Return (X, Y) of the center of cell containing provided text 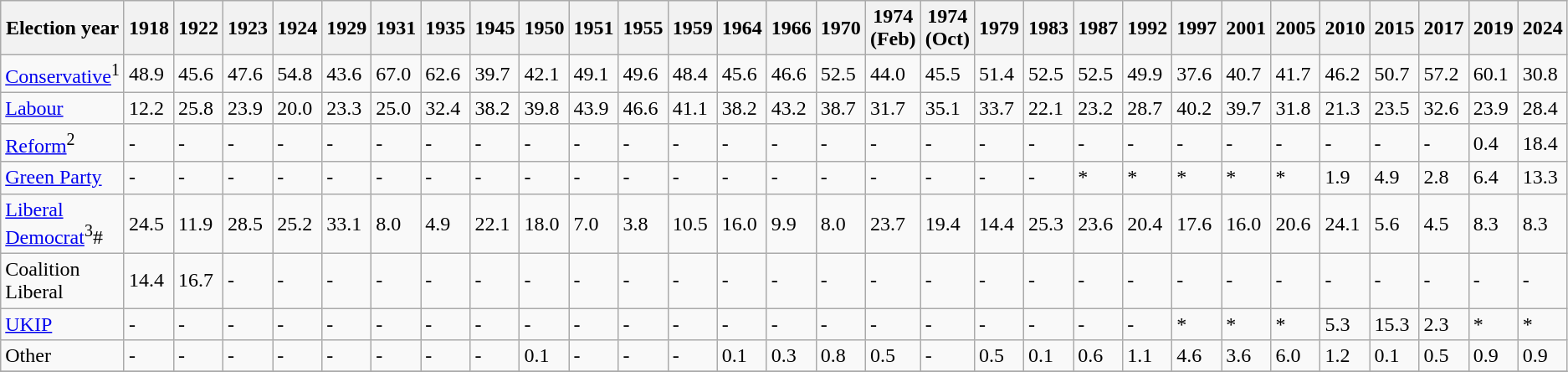
33.7 (999, 108)
67.0 (397, 74)
2019 (1493, 28)
0.3 (792, 356)
10.5 (693, 224)
2017 (1444, 28)
48.9 (149, 74)
Other (63, 356)
1992 (1148, 28)
30.8 (1543, 74)
21.3 (1345, 108)
40.2 (1196, 108)
40.7 (1247, 74)
20.4 (1148, 224)
12.2 (149, 108)
UKIP (63, 324)
1979 (999, 28)
1966 (792, 28)
1959 (693, 28)
37.6 (1196, 74)
6.0 (1295, 356)
5.6 (1394, 224)
6.4 (1493, 178)
2024 (1543, 28)
1.1 (1148, 356)
35.1 (947, 108)
4.6 (1196, 356)
1955 (643, 28)
20.0 (298, 108)
1922 (199, 28)
5.3 (1345, 324)
1.9 (1345, 178)
49.6 (643, 74)
Liberal Democrat3# (63, 224)
1951 (594, 28)
1.2 (1345, 356)
32.6 (1444, 108)
9.9 (792, 224)
4.5 (1444, 224)
1970 (840, 28)
28.7 (1148, 108)
1964 (741, 28)
2.8 (1444, 178)
Coalition Liberal (63, 282)
0.6 (1098, 356)
41.1 (693, 108)
2010 (1345, 28)
1950 (544, 28)
Election year (63, 28)
Reform2 (63, 142)
2001 (1247, 28)
23.6 (1098, 224)
24.1 (1345, 224)
18.0 (544, 224)
0.8 (840, 356)
2.3 (1444, 324)
32.4 (445, 108)
1935 (445, 28)
13.3 (1543, 178)
1997 (1196, 28)
47.6 (248, 74)
2005 (1295, 28)
1929 (346, 28)
25.0 (397, 108)
Green Party (63, 178)
49.1 (594, 74)
33.1 (346, 224)
1987 (1098, 28)
3.6 (1247, 356)
49.9 (1148, 74)
7.0 (594, 224)
23.7 (893, 224)
1974(Oct) (947, 28)
1983 (1049, 28)
43.9 (594, 108)
44.0 (893, 74)
31.8 (1295, 108)
19.4 (947, 224)
2015 (1394, 28)
1931 (397, 28)
50.7 (1394, 74)
1945 (495, 28)
48.4 (693, 74)
1923 (248, 28)
54.8 (298, 74)
45.5 (947, 74)
0.4 (1493, 142)
31.7 (893, 108)
11.9 (199, 224)
46.2 (1345, 74)
17.6 (1196, 224)
16.7 (199, 282)
42.1 (544, 74)
25.8 (199, 108)
28.5 (248, 224)
Labour (63, 108)
28.4 (1543, 108)
23.5 (1394, 108)
15.3 (1394, 324)
39.8 (544, 108)
18.4 (1543, 142)
24.5 (149, 224)
25.3 (1049, 224)
51.4 (999, 74)
20.6 (1295, 224)
23.3 (346, 108)
57.2 (1444, 74)
25.2 (298, 224)
41.7 (1295, 74)
1974(Feb) (893, 28)
60.1 (1493, 74)
3.8 (643, 224)
43.2 (792, 108)
1918 (149, 28)
23.2 (1098, 108)
38.7 (840, 108)
43.6 (346, 74)
62.6 (445, 74)
Conservative1 (63, 74)
1924 (298, 28)
